Capture the cell that displays the provided text and extract its (X, Y) central coordinate. 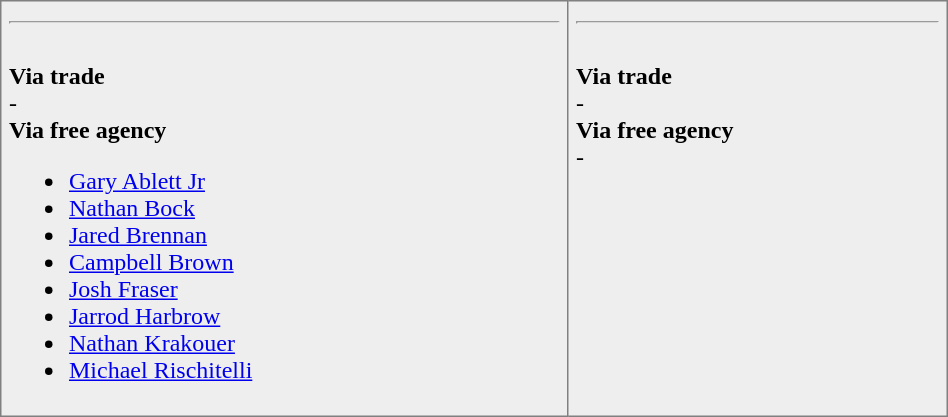
Via trade - Via free agencyGary Ablett JrNathan BockJared BrennanCampbell BrownJosh FraserJarrod HarbrowNathan KrakouerMichael Rischitelli (284, 209)
Via trade - Via free agency - (758, 209)
